Return the (X, Y) coordinate for the center point of the cell that contains the specified text.  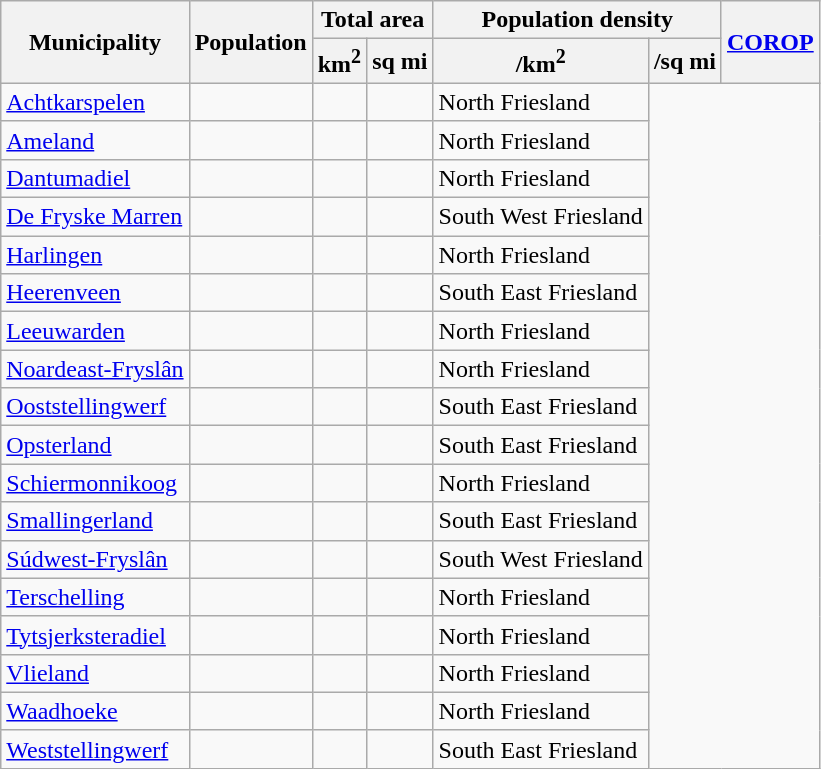
Weststellingwerf (95, 749)
Total area (372, 20)
Vlieland (95, 673)
Heerenveen (95, 293)
Noardeast-Fryslân (95, 369)
Municipality (95, 42)
/sq mi (684, 62)
De Fryske Marren (95, 217)
Dantumadiel (95, 178)
Waadhoeke (95, 711)
Tytsjerksteradiel (95, 635)
Achtkarspelen (95, 102)
Súdwest-Fryslân (95, 559)
km2 (339, 62)
Population density (577, 20)
Schiermonnikoog (95, 483)
Ameland (95, 140)
Ooststellingwerf (95, 407)
Terschelling (95, 597)
Harlingen (95, 255)
Population (250, 42)
COROP (770, 42)
sq mi (400, 62)
Leeuwarden (95, 331)
Opsterland (95, 445)
/km2 (540, 62)
Smallingerland (95, 521)
